Detect which cell encompasses the target text, then output its (x, y) center coordinate. 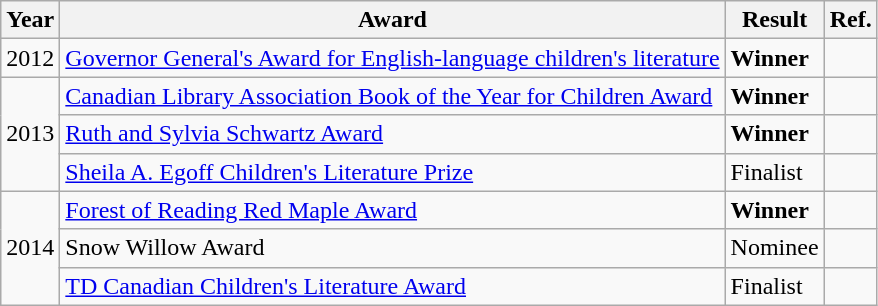
Year (30, 20)
Forest of Reading Red Maple Award (392, 210)
TD Canadian Children's Literature Award (392, 286)
Snow Willow Award (392, 248)
Sheila A. Egoff Children's Literature Prize (392, 172)
Canadian Library Association Book of the Year for Children Award (392, 96)
Ref. (850, 20)
Governor General's Award for English-language children's literature (392, 58)
Nominee (774, 248)
2013 (30, 134)
2014 (30, 248)
Ruth and Sylvia Schwartz Award (392, 134)
Result (774, 20)
Award (392, 20)
2012 (30, 58)
